From the cell containing the given text, extract its center point as [X, Y] coordinate. 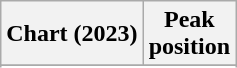
Chart (2023) [72, 34]
Peakposition [189, 34]
